Find where the given text appears and provide that cell's center as [x, y] coordinate. 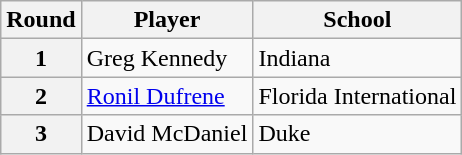
Greg Kennedy [167, 58]
Florida International [358, 96]
Duke [358, 134]
David McDaniel [167, 134]
Ronil Dufrene [167, 96]
Round [41, 20]
2 [41, 96]
3 [41, 134]
1 [41, 58]
Indiana [358, 58]
School [358, 20]
Player [167, 20]
